For the text-containing cell, return its midpoint in [x, y] coordinate format. 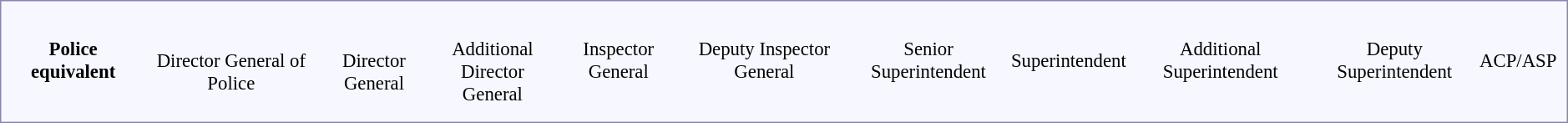
Inspector General [618, 60]
Senior Superintendent [928, 60]
Deputy Superintendent [1394, 60]
Director General [374, 72]
Superintendent [1069, 60]
AdditionalDirector General [493, 72]
ACP/ASP [1518, 60]
Police equivalent [73, 60]
Additional Superintendent [1221, 60]
Director General of Police Director General AdditionalDirector General [349, 60]
Director General of Police [231, 72]
Deputy Inspector General [764, 60]
